Identify which cell holds the provided text, then report its (x, y) central coordinate. 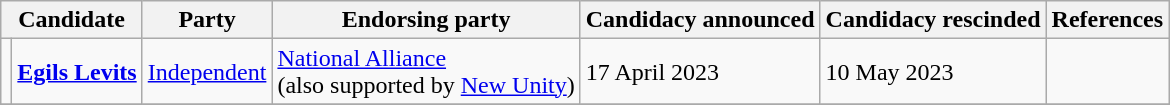
References (1108, 20)
National Alliance(also supported by New Unity) (426, 72)
10 May 2023 (933, 72)
17 April 2023 (700, 72)
Egils Levits (77, 72)
Endorsing party (426, 20)
Independent (207, 72)
Candidate (72, 20)
Party (207, 20)
Candidacy announced (700, 20)
Candidacy rescinded (933, 20)
